Search for the cell housing the specified text and yield its (x, y) center coordinate. 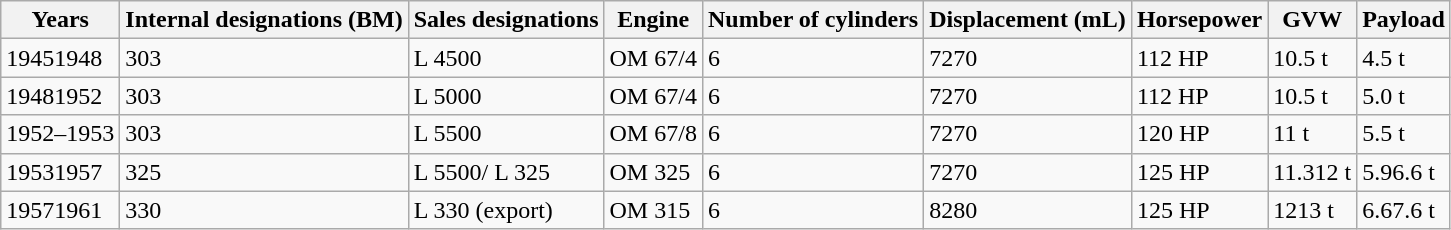
Displacement (mL) (1028, 20)
GVW (1312, 20)
OM 325 (653, 172)
L 5000 (506, 96)
Internal designations (BM) (264, 20)
8280 (1028, 210)
Horsepower (1199, 20)
L 4500 (506, 58)
Sales designations (506, 20)
Years (60, 20)
OM 67/8 (653, 134)
L 5500/ L 325 (506, 172)
19481952 (60, 96)
Number of cylinders (812, 20)
L 330 (export) (506, 210)
19571961 (60, 210)
1213 t (1312, 210)
1952–1953 (60, 134)
4.5 t (1404, 58)
Payload (1404, 20)
L 5500 (506, 134)
Engine (653, 20)
19451948 (60, 58)
325 (264, 172)
5.0 t (1404, 96)
330 (264, 210)
19531957 (60, 172)
120 HP (1199, 134)
6.67.6 t (1404, 210)
5.5 t (1404, 134)
11 t (1312, 134)
11.312 t (1312, 172)
OM 315 (653, 210)
5.96.6 t (1404, 172)
